From the cell containing the given text, extract its center point as (x, y) coordinate. 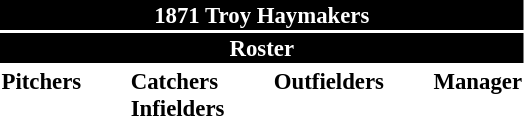
1871 Troy Haymakers (262, 15)
Roster (262, 48)
